Pinpoint the cell where the given text exists, returning its [x, y] midpoint coordinate. 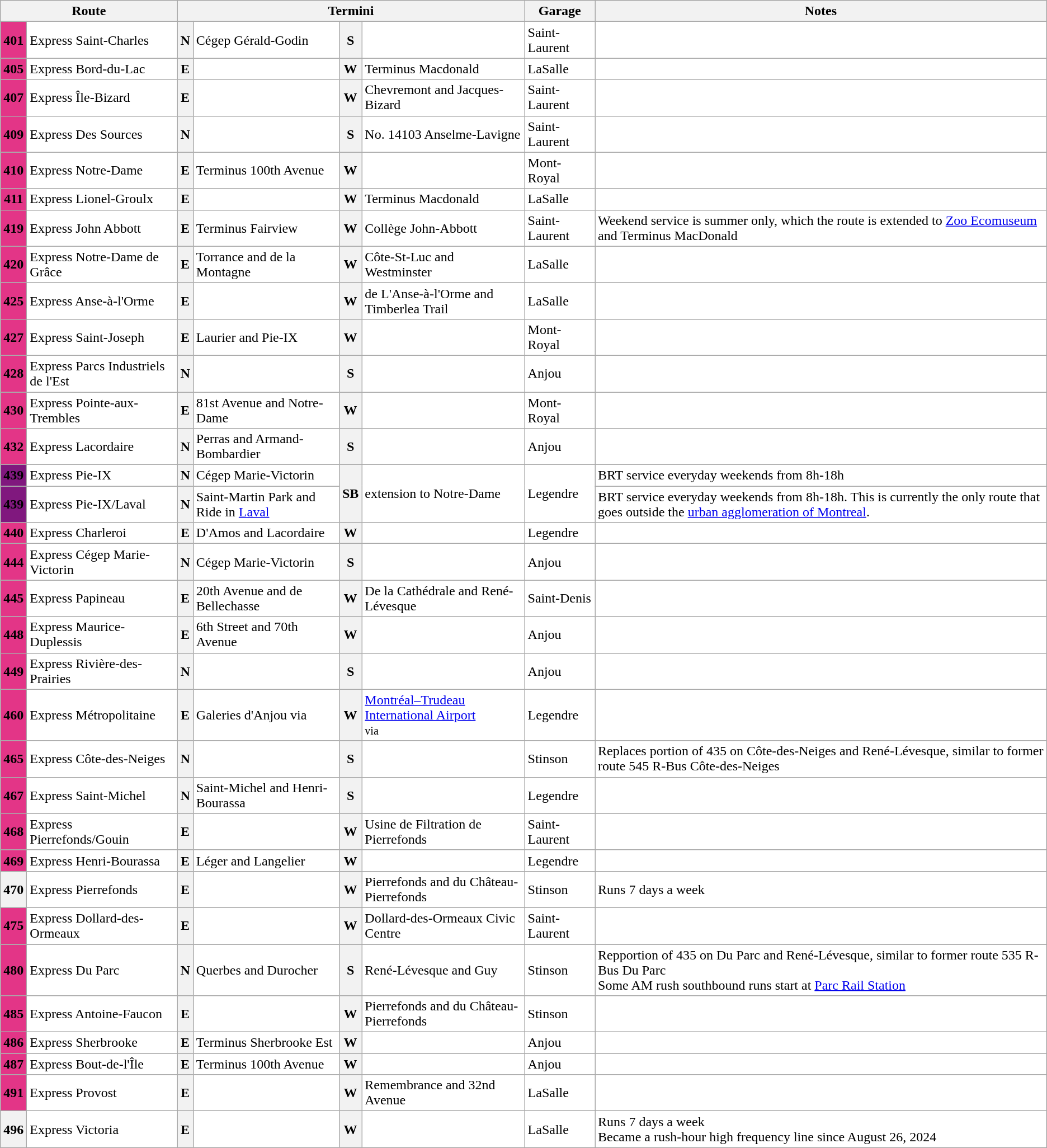
Express John Abbott [102, 228]
405 [13, 69]
428 [13, 374]
469 [13, 860]
410 [13, 170]
Express Saint-Michel [102, 796]
Express Lacordaire [102, 446]
Express Cégep Marie-Victorin [102, 562]
BRT service everyday weekends from 8h-18h. This is currently the only route that goes outside the urban agglomeration of Montreal. [821, 505]
René-Lévesque and Guy [443, 970]
465 [13, 759]
411 [13, 199]
Express Saint-Joseph [102, 337]
Terminus Sherbrooke Est [266, 1043]
Runs 7 days a weekBecame a rush-hour high frequency line since August 26, 2024 [821, 1129]
409 [13, 134]
Termini [351, 11]
Express Pierrefonds/Gouin [102, 831]
Express Notre-Dame de Grâce [102, 264]
Dollard-des-Ormeaux Civic Centre [443, 925]
475 [13, 925]
Torrance and de la Montagne [266, 264]
425 [13, 301]
427 [13, 337]
Express Métropolitaine [102, 715]
Express Pie-IX/Laval [102, 505]
Express Antoine-Faucon [102, 1014]
Léger and Langelier [266, 860]
419 [13, 228]
Express Île-Bizard [102, 97]
Express Lionel-Groulx [102, 199]
Express Bord-du-Lac [102, 69]
Express Des Sources [102, 134]
BRT service everyday weekends from 8h-18h [821, 476]
487 [13, 1064]
Route [89, 11]
Express Provost [102, 1093]
Express Notre-Dame [102, 170]
81st Avenue and Notre-Dame [266, 410]
401 [13, 40]
Garage [559, 11]
468 [13, 831]
Repportion of 435 on Du Parc and René-Lévesque, similar to former route 535 R-Bus Du ParcSome AM rush southbound runs start at Parc Rail Station [821, 970]
496 [13, 1129]
Collège John-Abbott [443, 228]
Runs 7 days a week [821, 890]
Express Sherbrooke [102, 1043]
Express Henri-Bourassa [102, 860]
Express Côte-des-Neiges [102, 759]
Express Victoria [102, 1129]
432 [13, 446]
485 [13, 1014]
Weekend service is summer only, which the route is extended to Zoo Ecomuseum and Terminus MacDonald [821, 228]
Express Papineau [102, 599]
SB [350, 493]
Express Charleroi [102, 533]
de L'Anse-à-l'Orme and Timberlea Trail [443, 301]
D'Amos and Lacordaire [266, 533]
Chevremont and Jacques-Bizard [443, 97]
Express Maurice-Duplessis [102, 634]
Saint-Michel and Henri-Bourassa [266, 796]
Montréal–Trudeau International Airportvia [443, 715]
Usine de Filtration de Pierrefonds [443, 831]
Express Rivière-des-Prairies [102, 671]
Saint-Martin Park and Ride in Laval [266, 505]
20th Avenue and de Bellechasse [266, 599]
Laurier and Pie-IX [266, 337]
No. 14103 Anselme-Lavigne [443, 134]
Galeries d'Anjou via [266, 715]
Express Bout-de-l'Île [102, 1064]
480 [13, 970]
Express Anse-à-l'Orme [102, 301]
Express Saint-Charles [102, 40]
Notes [821, 11]
420 [13, 264]
Express Parcs Industriels de l'Est [102, 374]
449 [13, 671]
Remembrance and 32nd Avenue [443, 1093]
467 [13, 796]
Express Dollard-des-Ormeaux [102, 925]
Express Pie-IX [102, 476]
Côte-St-Luc and Westminster [443, 264]
440 [13, 533]
491 [13, 1093]
445 [13, 599]
407 [13, 97]
Replaces portion of 435 on Côte-des-Neiges and René-Lévesque, similar to former route 545 R-Bus Côte-des-Neiges [821, 759]
6th Street and 70th Avenue [266, 634]
460 [13, 715]
470 [13, 890]
Express Pierrefonds [102, 890]
Cégep Gérald-Godin [266, 40]
448 [13, 634]
Express Du Parc [102, 970]
Saint-Denis [559, 599]
Terminus Fairview [266, 228]
444 [13, 562]
De la Cathédrale and René-Lévesque [443, 599]
extension to Notre-Dame [443, 493]
Express Pointe-aux-Trembles [102, 410]
Perras and Armand-Bombardier [266, 446]
430 [13, 410]
486 [13, 1043]
Querbes and Durocher [266, 970]
